Search for the cell housing the specified text and yield its (x, y) center coordinate. 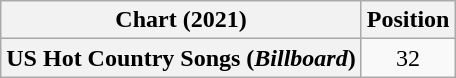
Chart (2021) (181, 20)
US Hot Country Songs (Billboard) (181, 58)
Position (408, 20)
32 (408, 58)
